Return [x, y] of the center of cell containing provided text 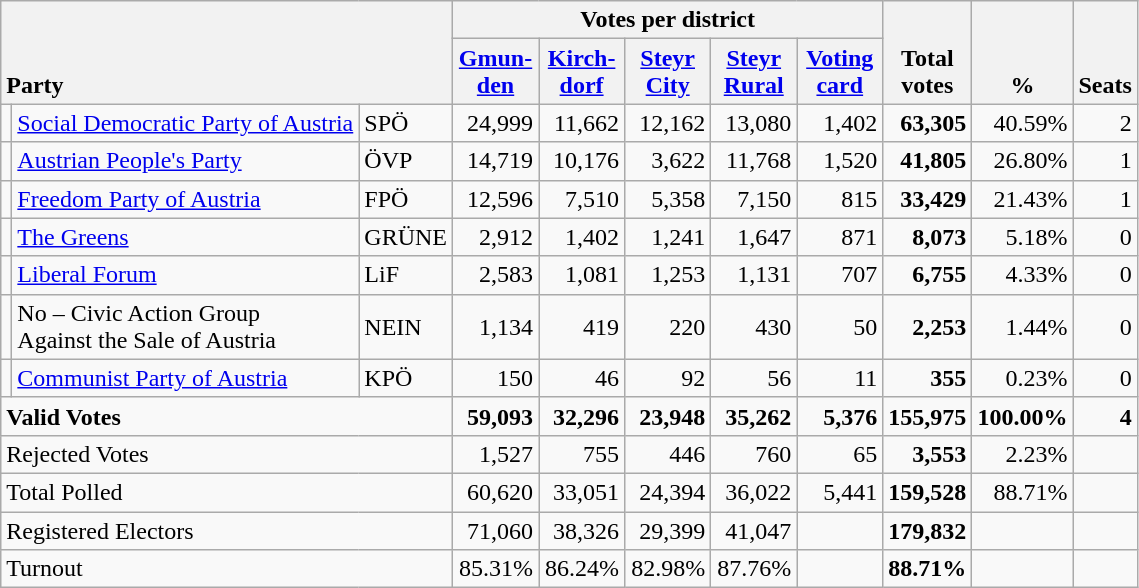
Votingcard [840, 72]
40.59% [1022, 123]
FPÖ [406, 199]
159,528 [928, 492]
No – Civic Action GroupAgainst the Sale of Austria [186, 326]
5,358 [668, 199]
Gmun-den [496, 72]
21.43% [1022, 199]
815 [840, 199]
4.33% [1022, 275]
Social Democratic Party of Austria [186, 123]
24,394 [668, 492]
41,047 [754, 531]
33,429 [928, 199]
SteyrCity [668, 72]
220 [668, 326]
150 [496, 378]
7,150 [754, 199]
SteyrRural [754, 72]
Freedom Party of Austria [186, 199]
10,176 [582, 161]
13,080 [754, 123]
Registered Electors [227, 531]
1,081 [582, 275]
430 [754, 326]
1,241 [668, 237]
760 [754, 454]
2.23% [1022, 454]
56 [754, 378]
1,253 [668, 275]
12,162 [668, 123]
2,583 [496, 275]
Votes per district [668, 20]
4 [1105, 416]
26.80% [1022, 161]
59,093 [496, 416]
419 [582, 326]
707 [840, 275]
92 [668, 378]
Liberal Forum [186, 275]
ÖVP [406, 161]
179,832 [928, 531]
3,553 [928, 454]
NEIN [406, 326]
29,399 [668, 531]
Valid Votes [227, 416]
LiF [406, 275]
6,755 [928, 275]
1.44% [1022, 326]
11 [840, 378]
1,520 [840, 161]
7,510 [582, 199]
Turnout [227, 569]
The Greens [186, 237]
11,768 [754, 161]
60,620 [496, 492]
24,999 [496, 123]
Totalvotes [928, 52]
50 [840, 326]
1,131 [754, 275]
155,975 [928, 416]
87.76% [754, 569]
1,134 [496, 326]
5,441 [840, 492]
100.00% [1022, 416]
755 [582, 454]
65 [840, 454]
35,262 [754, 416]
SPÖ [406, 123]
85.31% [496, 569]
1,647 [754, 237]
11,662 [582, 123]
Communist Party of Austria [186, 378]
Rejected Votes [227, 454]
23,948 [668, 416]
5.18% [1022, 237]
0.23% [1022, 378]
% [1022, 52]
71,060 [496, 531]
Seats [1105, 52]
82.98% [668, 569]
36,022 [754, 492]
63,305 [928, 123]
2,912 [496, 237]
Total Polled [227, 492]
Kirch-dorf [582, 72]
38,326 [582, 531]
33,051 [582, 492]
446 [668, 454]
2 [1105, 123]
KPÖ [406, 378]
Party [227, 52]
8,073 [928, 237]
41,805 [928, 161]
12,596 [496, 199]
46 [582, 378]
2,253 [928, 326]
3,622 [668, 161]
1,527 [496, 454]
32,296 [582, 416]
GRÜNE [406, 237]
355 [928, 378]
14,719 [496, 161]
871 [840, 237]
Austrian People's Party [186, 161]
86.24% [582, 569]
5,376 [840, 416]
